Detect which cell encompasses the target text, then output its [X, Y] center coordinate. 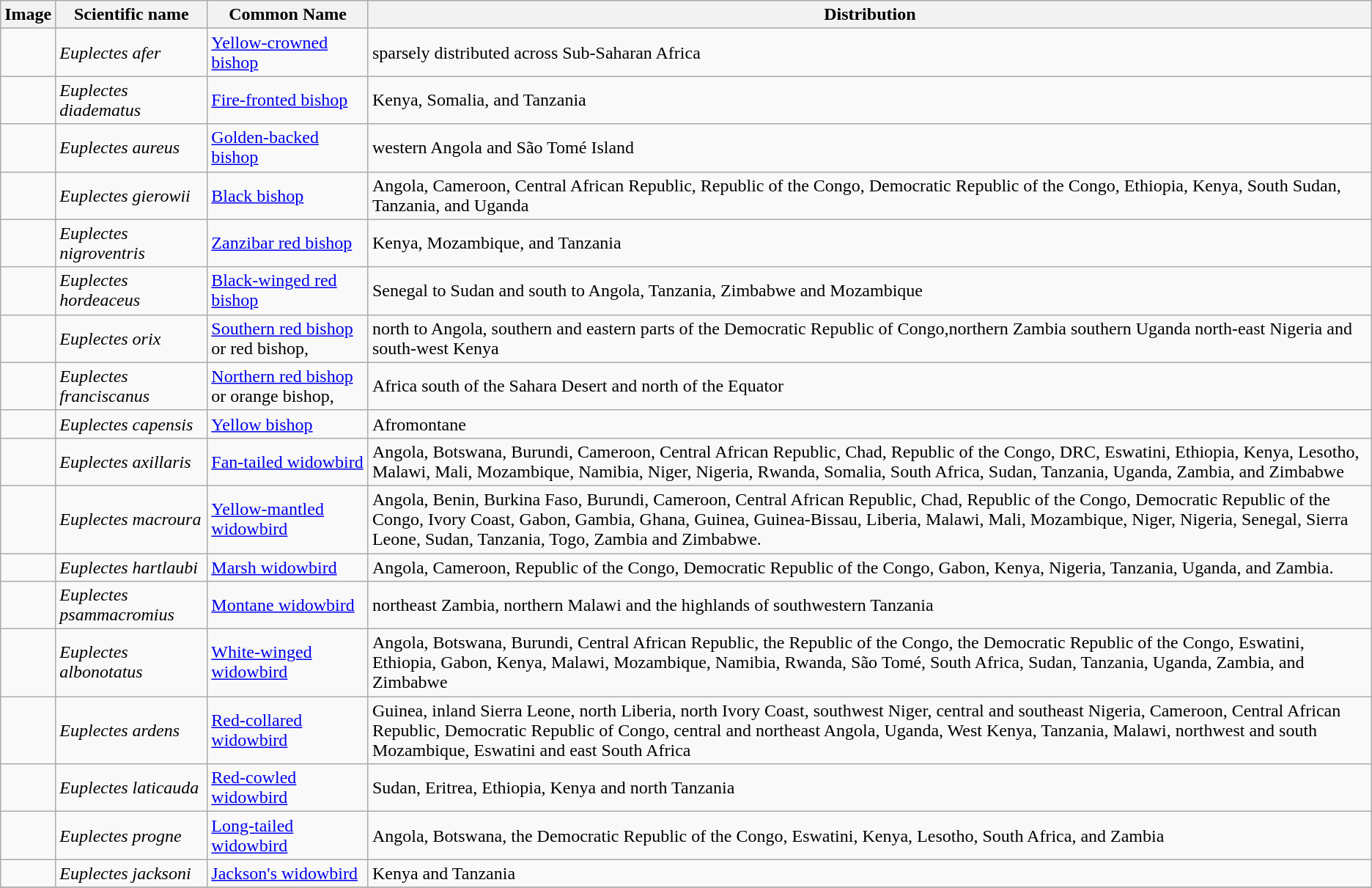
Euplectes laticauda [132, 788]
Euplectes macroura [132, 519]
Kenya, Mozambique, and Tanzania [869, 243]
Euplectes aureus [132, 148]
western Angola and São Tomé Island [869, 148]
Euplectes hartlaubi [132, 567]
Fan-tailed widowbird [288, 462]
Euplectes capensis [132, 424]
Euplectes axillaris [132, 462]
Euplectes orix [132, 339]
Fire-fronted bishop [288, 100]
sparsely distributed across Sub-Saharan Africa [869, 53]
Euplectes franciscanus [132, 386]
Euplectes progne [132, 836]
Euplectes diadematus [132, 100]
Black bishop [288, 195]
Kenya and Tanzania [869, 873]
Jackson's widowbird [288, 873]
Common Name [288, 15]
Afromontane [869, 424]
Image [28, 15]
White-winged widowbird [288, 663]
Africa south of the Sahara Desert and north of the Equator [869, 386]
Euplectes nigroventris [132, 243]
northeast Zambia, northern Malawi and the highlands of southwestern Tanzania [869, 606]
Euplectes hordeaceus [132, 290]
Long-tailed widowbird [288, 836]
Euplectes afer [132, 53]
Northern red bishop or orange bishop, [288, 386]
Distribution [869, 15]
Montane widowbird [288, 606]
Black-winged red bishop [288, 290]
Marsh widowbird [288, 567]
Euplectes gierowii [132, 195]
Scientific name [132, 15]
Southern red bishop or red bishop, [288, 339]
Angola, Botswana, the Democratic Republic of the Congo, Eswatini, Kenya, Lesotho, South Africa, and Zambia [869, 836]
Red-collared widowbird [288, 730]
Senegal to Sudan and south to Angola, Tanzania, Zimbabwe and Mozambique [869, 290]
Euplectes jacksoni [132, 873]
Red-cowled widowbird [288, 788]
Yellow-mantled widowbird [288, 519]
Euplectes albonotatus [132, 663]
Golden-backed bishop [288, 148]
Kenya, Somalia, and Tanzania [869, 100]
Sudan, Eritrea, Ethiopia, Kenya and north Tanzania [869, 788]
Zanzibar red bishop [288, 243]
Euplectes psammacromius [132, 606]
Yellow-crowned bishop [288, 53]
Euplectes ardens [132, 730]
Angola, Cameroon, Republic of the Congo, Democratic Republic of the Congo, Gabon, Kenya, Nigeria, Tanzania, Uganda, and Zambia. [869, 567]
Yellow bishop [288, 424]
